Extract the (x, y) coordinate from the center of the cell holding the provided text.  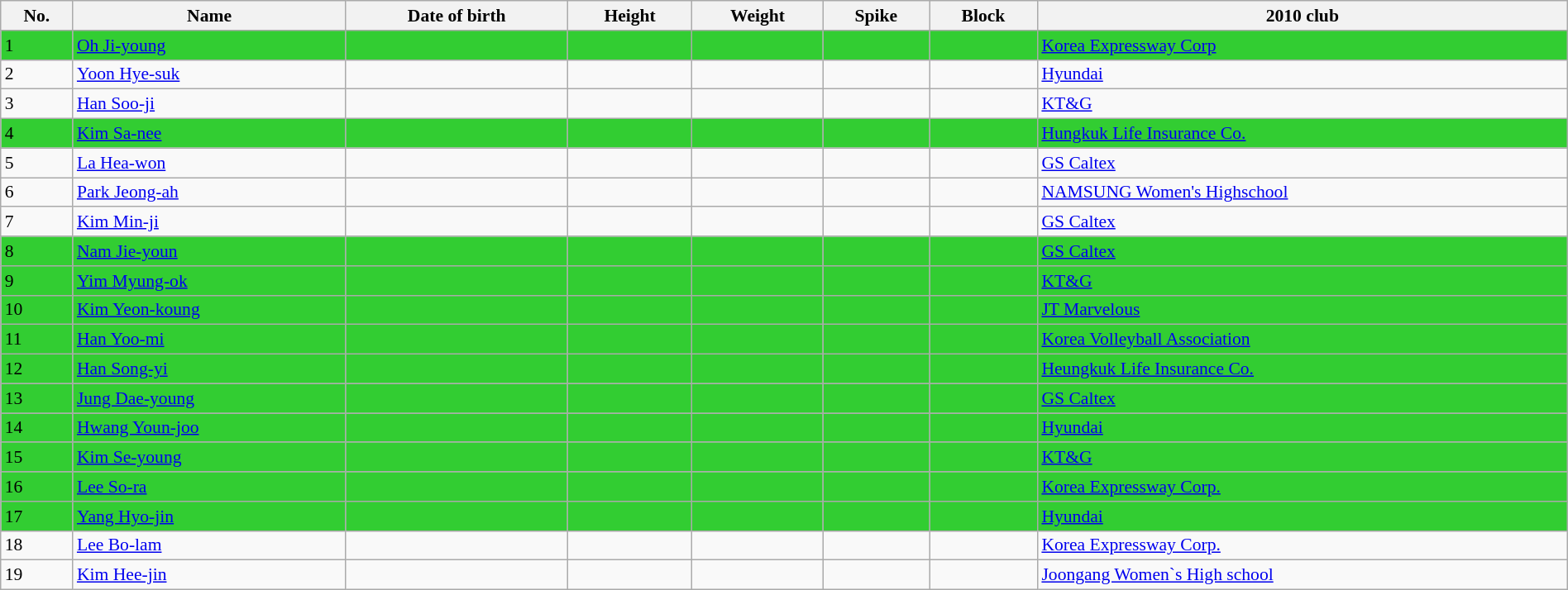
Lee Bo-lam (209, 545)
17 (36, 516)
Yim Myung-ok (209, 281)
No. (36, 16)
La Hea-won (209, 163)
3 (36, 104)
13 (36, 398)
Kim Se-young (209, 458)
Hungkuk Life Insurance Co. (1302, 134)
Oh Ji-young (209, 45)
2 (36, 74)
Weight (758, 16)
Kim Yeon-koung (209, 310)
Kim Min-ji (209, 222)
19 (36, 575)
Nam Jie-youn (209, 251)
1 (36, 45)
5 (36, 163)
Height (630, 16)
Korea Volleyball Association (1302, 340)
Yang Hyo-jin (209, 516)
Han Song-yi (209, 369)
15 (36, 458)
11 (36, 340)
Block (984, 16)
Kim Sa-nee (209, 134)
4 (36, 134)
7 (36, 222)
6 (36, 193)
2010 club (1302, 16)
JT Marvelous (1302, 310)
Park Jeong-ah (209, 193)
10 (36, 310)
Lee So-ra (209, 487)
16 (36, 487)
14 (36, 428)
Jung Dae-young (209, 398)
12 (36, 369)
Kim Hee-jin (209, 575)
Han Yoo-mi (209, 340)
Han Soo-ji (209, 104)
Yoon Hye-suk (209, 74)
Korea Expressway Corp (1302, 45)
Joongang Women`s High school (1302, 575)
9 (36, 281)
Heungkuk Life Insurance Co. (1302, 369)
Name (209, 16)
Date of birth (457, 16)
Spike (876, 16)
NAMSUNG Women's Highschool (1302, 193)
8 (36, 251)
18 (36, 545)
Hwang Youn-joo (209, 428)
